Identify which cell holds the provided text, then report its (X, Y) central coordinate. 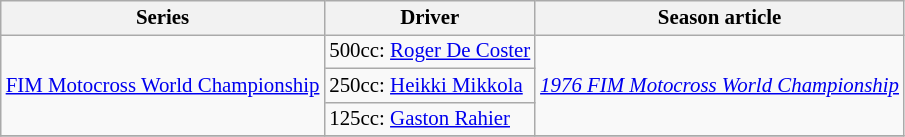
125cc: Gaston Rahier (430, 119)
Driver (430, 18)
500cc: Roger De Coster (430, 51)
FIM Motocross World Championship (163, 85)
1976 FIM Motocross World Championship (720, 85)
Season article (720, 18)
Series (163, 18)
250cc: Heikki Mikkola (430, 85)
